Detect which cell encompasses the target text, then output its (x, y) center coordinate. 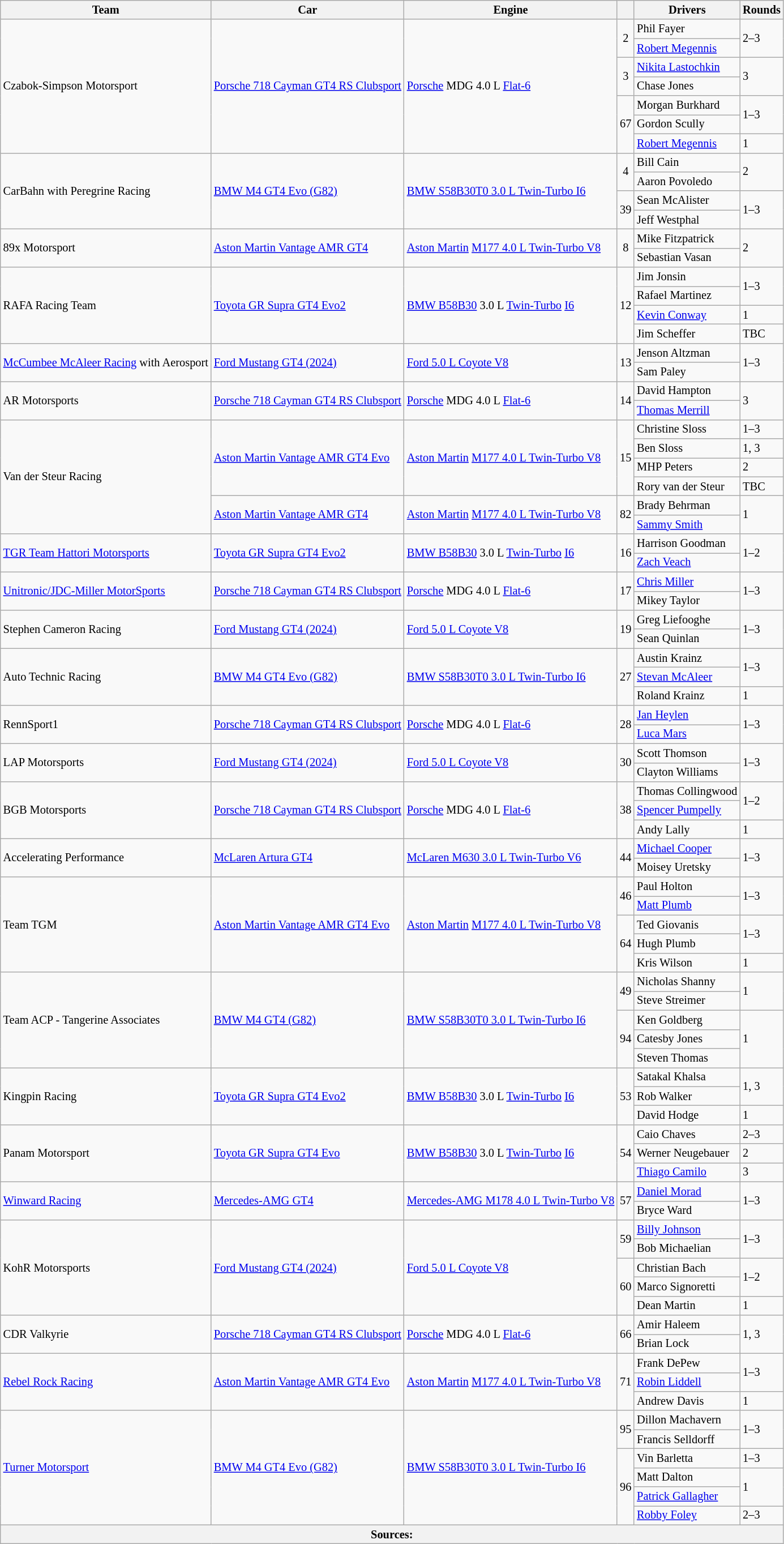
Rafael Martinez (687, 296)
Thiago Camilo (687, 1172)
Moisey Uretsky (687, 867)
Brian Lock (687, 1344)
19 (626, 628)
Brady Behrman (687, 505)
64 (626, 943)
BGB Motorsports (106, 810)
15 (626, 457)
4 (626, 172)
Frank DePew (687, 1363)
Mike Fitzpatrick (687, 238)
Unitronic/JDC-Miller MotorSports (106, 591)
Toyota GR Supra GT4 Evo (308, 1153)
Marco Signoretti (687, 1286)
RennSport1 (106, 725)
30 (626, 762)
Bill Cain (687, 162)
MHP Peters (687, 467)
Sammy Smith (687, 524)
67 (626, 125)
Dillon Machavern (687, 1420)
Harrison Goodman (687, 544)
Ben Sloss (687, 448)
Jim Jonsin (687, 277)
TGR Team Hattori Motorsports (106, 553)
LAP Motorsports (106, 762)
Engine (511, 10)
Sean McAlister (687, 200)
Mercedes-AMG M178 4.0 L Twin-Turbo V8 (511, 1200)
Rory van der Steur (687, 486)
Morgan Burkhard (687, 105)
BMW M4 GT4 (G82) (308, 1020)
Catesby Jones (687, 1039)
Drivers (687, 10)
Nikita Lastochkin (687, 67)
57 (626, 1200)
Auto Technic Racing (106, 677)
Werner Neugebauer (687, 1153)
Car (308, 10)
Rob Walker (687, 1096)
38 (626, 810)
Sam Paley (687, 372)
95 (626, 1429)
Aaron Povoledo (687, 181)
Bryce Ward (687, 1211)
46 (626, 896)
Scott Thomson (687, 753)
RAFA Racing Team (106, 306)
13 (626, 362)
Sources: (392, 1534)
28 (626, 725)
Mercedes-AMG GT4 (308, 1200)
Accelerating Performance (106, 857)
Sebastian Vasan (687, 258)
Stephen Cameron Racing (106, 628)
KohR Motorsports (106, 1267)
Thomas Collingwood (687, 791)
Billy Johnson (687, 1229)
Jenson Altzman (687, 353)
Steven Thomas (687, 1058)
8 (626, 248)
Nicholas Shanny (687, 982)
89x Motorsport (106, 248)
Matt Dalton (687, 1477)
14 (626, 400)
Czabok-Simpson Motorsport (106, 86)
Christian Bach (687, 1268)
Robby Foley (687, 1515)
CDR Valkyrie (106, 1334)
Michael Cooper (687, 848)
Rounds (762, 10)
McLaren Artura GT4 (308, 857)
Thomas Merrill (687, 410)
27 (626, 677)
12 (626, 306)
Paul Holton (687, 887)
Caio Chaves (687, 1134)
Chase Jones (687, 86)
Andy Lally (687, 829)
66 (626, 1334)
Luca Mars (687, 734)
David Hodge (687, 1115)
94 (626, 1038)
16 (626, 553)
Ted Giovanis (687, 925)
Winward Racing (106, 1200)
53 (626, 1096)
Dean Martin (687, 1306)
71 (626, 1382)
Steve Streimer (687, 1000)
Austin Krainz (687, 658)
Team ACP - Tangerine Associates (106, 1020)
Van der Steur Racing (106, 477)
AR Motorsports (106, 400)
Roland Krainz (687, 696)
Gordon Scully (687, 124)
Zach Veach (687, 562)
Satakal Khalsa (687, 1077)
Mikey Taylor (687, 601)
Robin Liddell (687, 1382)
Team (106, 10)
Clayton Williams (687, 772)
39 (626, 209)
CarBahn with Peregrine Racing (106, 191)
Kris Wilson (687, 963)
Hugh Plumb (687, 944)
Patrick Gallagher (687, 1496)
McLaren M630 3.0 L Twin-Turbo V6 (511, 857)
Team TGM (106, 925)
Matt Plumb (687, 905)
Ken Goldberg (687, 1020)
McCumbee McAleer Racing with Aerosport (106, 362)
Sean Quinlan (687, 639)
Greg Liefooghe (687, 619)
Spencer Pumpelly (687, 810)
59 (626, 1239)
Turner Motorsport (106, 1468)
David Hampton (687, 391)
Kevin Conway (687, 315)
Daniel Morad (687, 1191)
Kingpin Racing (106, 1096)
Rebel Rock Racing (106, 1382)
Francis Selldorff (687, 1439)
Jeff Westphal (687, 220)
17 (626, 591)
44 (626, 857)
Christine Sloss (687, 429)
Vin Barletta (687, 1458)
82 (626, 514)
Panam Motorsport (106, 1153)
Jim Scheffer (687, 333)
Stevan McAleer (687, 677)
60 (626, 1286)
54 (626, 1153)
Jan Heylen (687, 715)
96 (626, 1487)
Amir Haleem (687, 1325)
Chris Miller (687, 581)
Bob Michaelian (687, 1248)
49 (626, 991)
Phil Fayer (687, 29)
Andrew Davis (687, 1401)
